Extract the [X, Y] coordinate from the center of the cell holding the provided text.  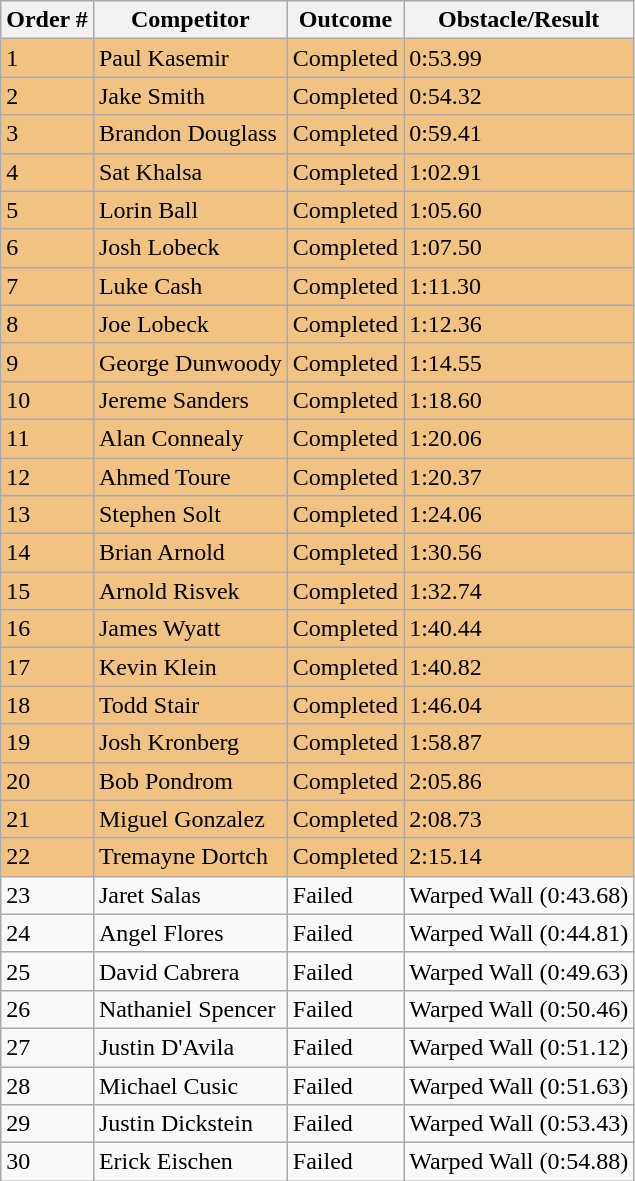
Miguel Gonzalez [190, 819]
0:59.41 [519, 134]
Jereme Sanders [190, 400]
21 [48, 819]
Tremayne Dortch [190, 857]
2 [48, 96]
14 [48, 553]
Order # [48, 20]
Jake Smith [190, 96]
25 [48, 971]
1:12.36 [519, 324]
Josh Kronberg [190, 743]
Outcome [345, 20]
Angel Flores [190, 933]
11 [48, 438]
5 [48, 210]
Warped Wall (0:51.63) [519, 1085]
1:30.56 [519, 553]
0:54.32 [519, 96]
17 [48, 667]
1:32.74 [519, 591]
24 [48, 933]
1:07.50 [519, 248]
Brandon Douglass [190, 134]
12 [48, 477]
Warped Wall (0:43.68) [519, 895]
4 [48, 172]
Lorin Ball [190, 210]
Obstacle/Result [519, 20]
1:46.04 [519, 705]
Todd Stair [190, 705]
1:11.30 [519, 286]
2:15.14 [519, 857]
1:58.87 [519, 743]
10 [48, 400]
George Dunwoody [190, 362]
13 [48, 515]
David Cabrera [190, 971]
2:08.73 [519, 819]
Warped Wall (0:50.46) [519, 1009]
1:14.55 [519, 362]
2:05.86 [519, 781]
Warped Wall (0:51.12) [519, 1047]
Brian Arnold [190, 553]
Competitor [190, 20]
Paul Kasemir [190, 58]
Joe Lobeck [190, 324]
28 [48, 1085]
Warped Wall (0:49.63) [519, 971]
1:20.06 [519, 438]
30 [48, 1162]
8 [48, 324]
Warped Wall (0:44.81) [519, 933]
1:02.91 [519, 172]
1:24.06 [519, 515]
29 [48, 1124]
1:18.60 [519, 400]
7 [48, 286]
3 [48, 134]
Michael Cusic [190, 1085]
Sat Khalsa [190, 172]
18 [48, 705]
Kevin Klein [190, 667]
20 [48, 781]
James Wyatt [190, 629]
Warped Wall (0:53.43) [519, 1124]
Josh Lobeck [190, 248]
Alan Connealy [190, 438]
0:53.99 [519, 58]
Warped Wall (0:54.88) [519, 1162]
Luke Cash [190, 286]
Stephen Solt [190, 515]
27 [48, 1047]
Nathaniel Spencer [190, 1009]
1:05.60 [519, 210]
1:20.37 [519, 477]
Arnold Risvek [190, 591]
26 [48, 1009]
9 [48, 362]
22 [48, 857]
Ahmed Toure [190, 477]
Justin Dickstein [190, 1124]
19 [48, 743]
1:40.82 [519, 667]
15 [48, 591]
1:40.44 [519, 629]
Justin D'Avila [190, 1047]
6 [48, 248]
Jaret Salas [190, 895]
16 [48, 629]
23 [48, 895]
Bob Pondrom [190, 781]
Erick Eischen [190, 1162]
1 [48, 58]
